Extract the (x, y) coordinate from the center of the cell holding the provided text.  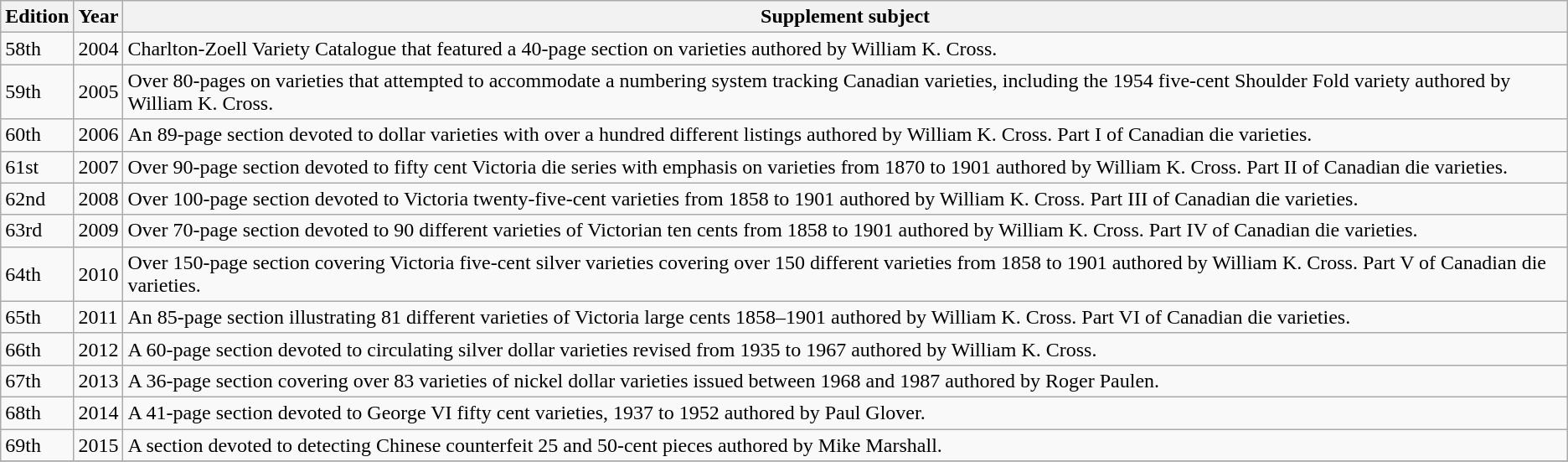
64th (37, 273)
2009 (99, 231)
2004 (99, 49)
2010 (99, 273)
Year (99, 17)
59th (37, 92)
2014 (99, 413)
58th (37, 49)
A 41-page section devoted to George VI fifty cent varieties, 1937 to 1952 authored by Paul Glover. (845, 413)
2007 (99, 167)
61st (37, 167)
2013 (99, 381)
Charlton-Zoell Variety Catalogue that featured a 40-page section on varieties authored by William K. Cross. (845, 49)
65th (37, 317)
63rd (37, 231)
2005 (99, 92)
Edition (37, 17)
66th (37, 349)
2006 (99, 135)
60th (37, 135)
A section devoted to detecting Chinese counterfeit 25 and 50-cent pieces authored by Mike Marshall. (845, 445)
A 60-page section devoted to circulating silver dollar varieties revised from 1935 to 1967 authored by William K. Cross. (845, 349)
2015 (99, 445)
67th (37, 381)
69th (37, 445)
An 89-page section devoted to dollar varieties with over a hundred different listings authored by William K. Cross. Part I of Canadian die varieties. (845, 135)
62nd (37, 199)
Supplement subject (845, 17)
68th (37, 413)
2008 (99, 199)
A 36-page section covering over 83 varieties of nickel dollar varieties issued between 1968 and 1987 authored by Roger Paulen. (845, 381)
2011 (99, 317)
2012 (99, 349)
